Scan for the cell matching the given text and deliver its (x, y) coordinate at center. 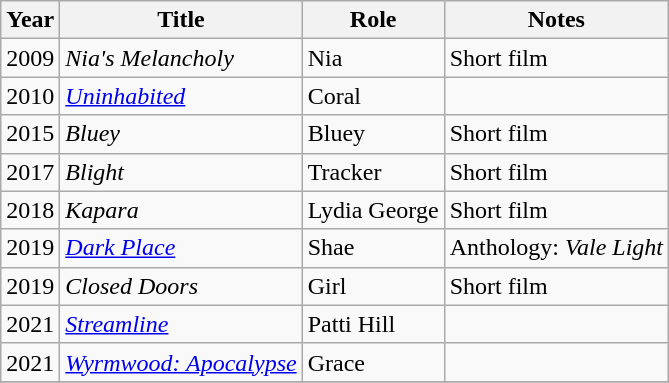
2017 (30, 172)
Anthology: Vale Light (556, 248)
Uninhabited (181, 96)
Notes (556, 20)
Lydia George (373, 210)
Nia's Melancholy (181, 58)
Shae (373, 248)
Coral (373, 96)
2015 (30, 134)
Girl (373, 286)
2010 (30, 96)
Year (30, 20)
Closed Doors (181, 286)
Wyrmwood: Apocalypse (181, 362)
Role (373, 20)
Nia (373, 58)
Patti Hill (373, 324)
Title (181, 20)
Streamline (181, 324)
Kapara (181, 210)
Dark Place (181, 248)
Grace (373, 362)
2018 (30, 210)
2009 (30, 58)
Blight (181, 172)
Tracker (373, 172)
